Pinpoint the cell where the given text exists, returning its [X, Y] midpoint coordinate. 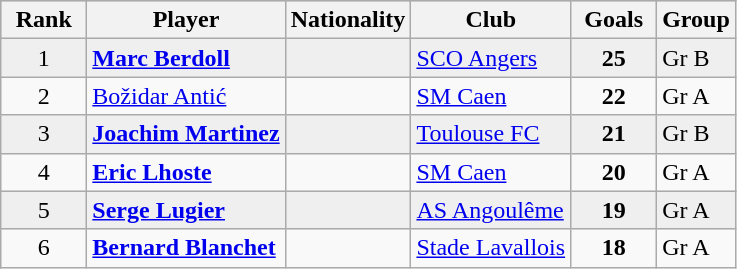
22 [614, 96]
1 [44, 58]
18 [614, 248]
Božidar Antić [186, 96]
Nationality [348, 20]
25 [614, 58]
5 [44, 210]
Serge Lugier [186, 210]
Toulouse FC [491, 134]
AS Angoulême [491, 210]
Goals [614, 20]
21 [614, 134]
Stade Lavallois [491, 248]
Rank [44, 20]
2 [44, 96]
3 [44, 134]
SCO Angers [491, 58]
6 [44, 248]
Bernard Blanchet [186, 248]
Club [491, 20]
20 [614, 172]
19 [614, 210]
Marc Berdoll [186, 58]
Eric Lhoste [186, 172]
Group [696, 20]
Player [186, 20]
4 [44, 172]
Joachim Martinez [186, 134]
